Extract the [x, y] coordinate from the center of the cell holding the provided text.  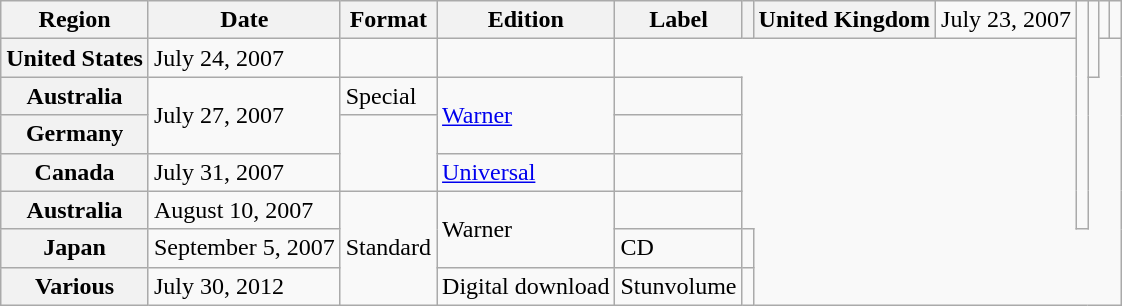
CD [678, 248]
Special [388, 96]
July 27, 2007 [244, 115]
Universal [526, 172]
Stunvolume [678, 286]
Germany [75, 134]
Japan [75, 248]
Region [75, 20]
United States [75, 58]
Format [388, 20]
Various [75, 286]
Canada [75, 172]
Standard [388, 248]
July 24, 2007 [244, 58]
July 23, 2007 [1006, 20]
Digital download [526, 286]
July 30, 2012 [244, 286]
August 10, 2007 [244, 210]
July 31, 2007 [244, 172]
United Kingdom [844, 20]
September 5, 2007 [244, 248]
Date [244, 20]
Label [678, 20]
Edition [526, 20]
